Search for the cell housing the specified text and yield its (X, Y) center coordinate. 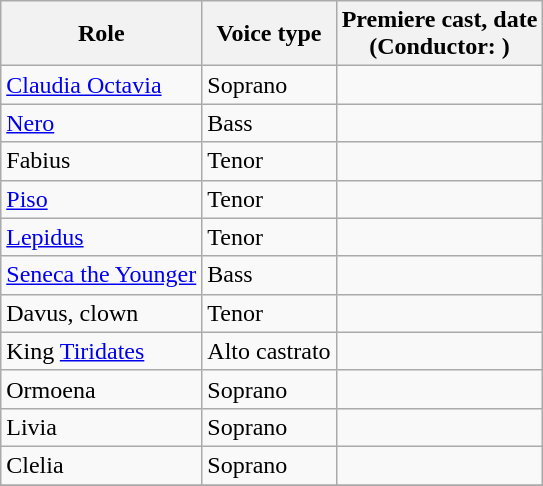
Role (102, 34)
Davus, clown (102, 313)
Piso (102, 199)
Claudia Octavia (102, 85)
Ormoena (102, 389)
Lepidus (102, 237)
Seneca the Younger (102, 275)
King Tiridates (102, 351)
Voice type (269, 34)
Alto castrato (269, 351)
Fabius (102, 161)
Livia (102, 427)
Nero (102, 123)
Clelia (102, 465)
Premiere cast, date (Conductor: ) (440, 34)
